Determine the [x, y] coordinate at the center of the cell enclosing the given text.  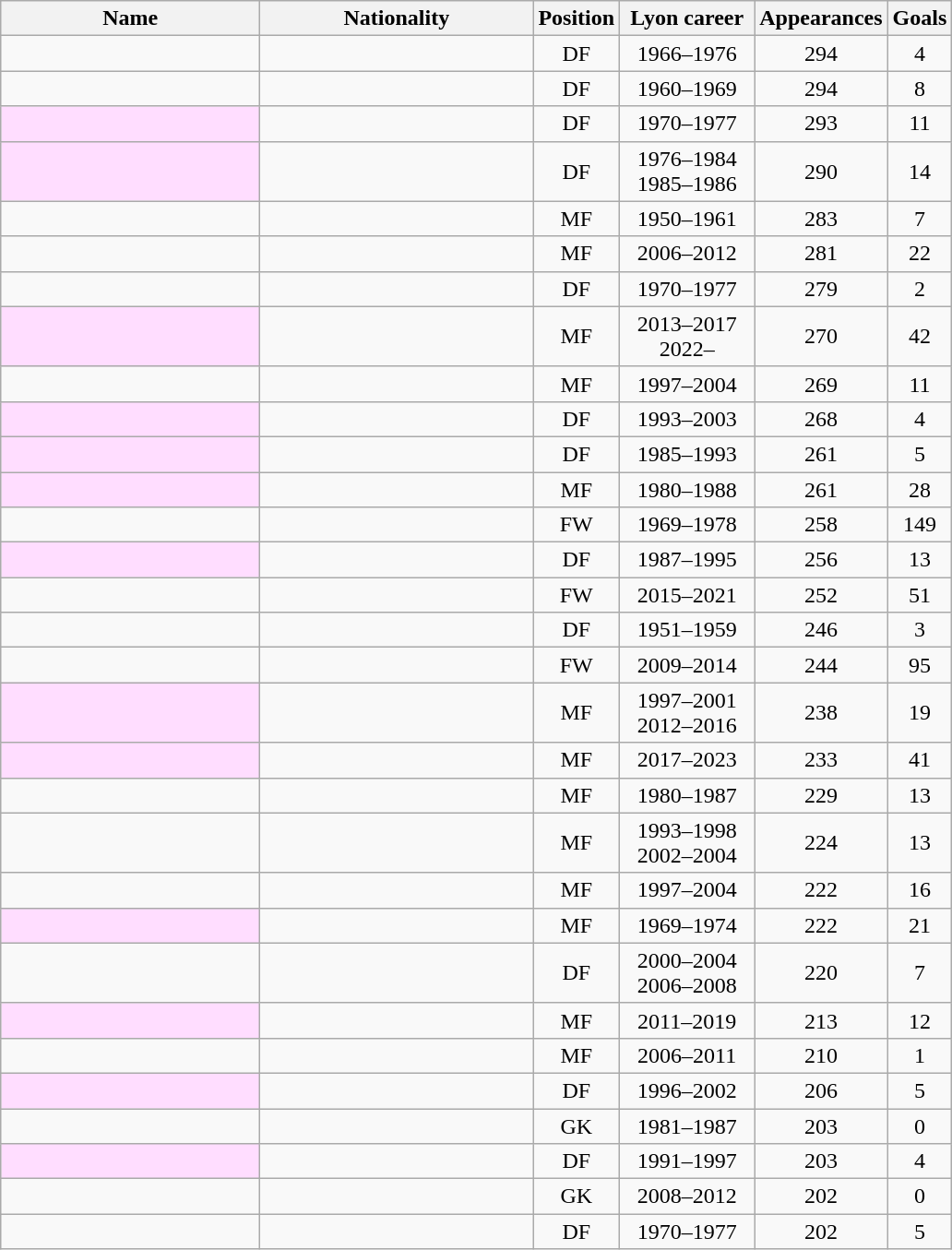
1960–1969 [687, 89]
1 [920, 1055]
1993–19982002–2004 [687, 843]
1985–1993 [687, 454]
28 [920, 490]
Appearances [821, 18]
149 [920, 525]
246 [821, 630]
224 [821, 843]
1980–1987 [687, 795]
3 [920, 630]
1950–1961 [687, 219]
21 [920, 925]
41 [920, 760]
Nationality [397, 18]
1966–1976 [687, 54]
2009–2014 [687, 665]
42 [920, 336]
281 [821, 254]
2011–2019 [687, 1020]
283 [821, 219]
12 [920, 1020]
290 [821, 172]
2015–2021 [687, 595]
1997–20012012–2016 [687, 712]
2013–20172022– [687, 336]
268 [821, 419]
1996–2002 [687, 1090]
Position [577, 18]
2006–2011 [687, 1055]
279 [821, 289]
1987–1995 [687, 560]
256 [821, 560]
293 [821, 124]
210 [821, 1055]
1969–1978 [687, 525]
1991–1997 [687, 1161]
213 [821, 1020]
1981–1987 [687, 1126]
270 [821, 336]
2006–2012 [687, 254]
1993–2003 [687, 419]
14 [920, 172]
2000–20042006–2008 [687, 972]
233 [821, 760]
1980–1988 [687, 490]
220 [821, 972]
252 [821, 595]
2008–2012 [687, 1196]
258 [821, 525]
238 [821, 712]
1976–19841985–1986 [687, 172]
2017–2023 [687, 760]
1969–1974 [687, 925]
1951–1959 [687, 630]
22 [920, 254]
16 [920, 890]
2 [920, 289]
95 [920, 665]
19 [920, 712]
Lyon career [687, 18]
Name [131, 18]
51 [920, 595]
Goals [920, 18]
229 [821, 795]
206 [821, 1090]
8 [920, 89]
269 [821, 384]
244 [821, 665]
